Extract the [x, y] coordinate from the center of the cell holding the provided text.  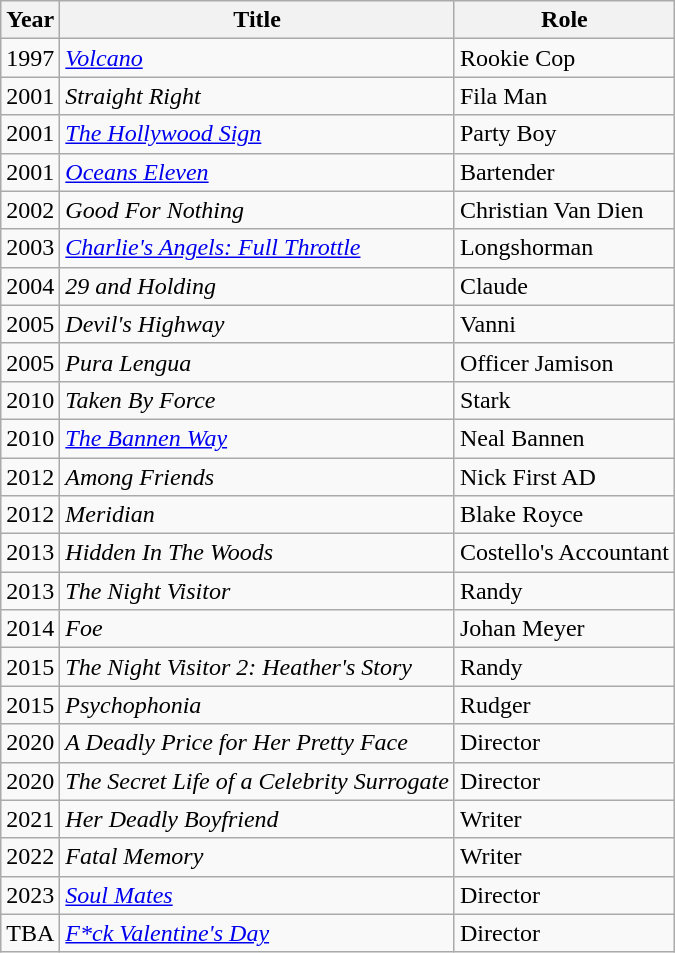
Among Friends [258, 477]
The Night Visitor [258, 591]
Soul Mates [258, 895]
The Bannen Way [258, 438]
Foe [258, 629]
Role [564, 20]
Party Boy [564, 134]
Psychophonia [258, 705]
Christian Van Dien [564, 210]
Longshorman [564, 248]
1997 [30, 58]
Good For Nothing [258, 210]
Blake Royce [564, 515]
Year [30, 20]
Nick First AD [564, 477]
Stark [564, 400]
29 and Holding [258, 286]
Charlie's Angels: Full Throttle [258, 248]
The Hollywood Sign [258, 134]
Devil's Highway [258, 324]
Taken By Force [258, 400]
Rudger [564, 705]
TBA [30, 933]
Claude [564, 286]
F*ck Valentine's Day [258, 933]
Hidden In The Woods [258, 553]
Title [258, 20]
2022 [30, 857]
Bartender [564, 172]
Pura Lengua [258, 362]
Neal Bannen [564, 438]
Fatal Memory [258, 857]
Vanni [564, 324]
Volcano [258, 58]
2014 [30, 629]
2021 [30, 819]
Rookie Cop [564, 58]
Fila Man [564, 96]
Straight Right [258, 96]
Officer Jamison [564, 362]
The Secret Life of a Celebrity Surrogate [258, 781]
2023 [30, 895]
The Night Visitor 2: Heather's Story [258, 667]
Oceans Eleven [258, 172]
Johan Meyer [564, 629]
2002 [30, 210]
Meridian [258, 515]
Costello's Accountant [564, 553]
A Deadly Price for Her Pretty Face [258, 743]
2003 [30, 248]
2004 [30, 286]
Her Deadly Boyfriend [258, 819]
